Provide the [X, Y] coordinate of the cell's center where the given text is located.  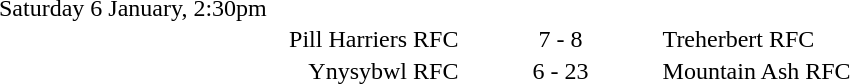
7 - 8 [560, 39]
